Scan for the cell matching the given text and deliver its (x, y) coordinate at center. 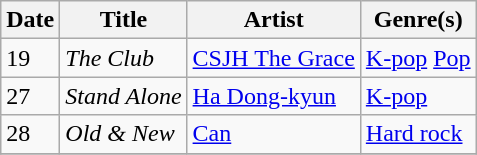
Can (274, 134)
Artist (274, 20)
Ha Dong-kyun (274, 96)
Hard rock (418, 134)
Old & New (124, 134)
K-pop Pop (418, 58)
Genre(s) (418, 20)
CSJH The Grace (274, 58)
19 (30, 58)
27 (30, 96)
Title (124, 20)
Date (30, 20)
K-pop (418, 96)
Stand Alone (124, 96)
The Club (124, 58)
28 (30, 134)
